Locate the cell with the specified text and output its [x, y] center coordinate. 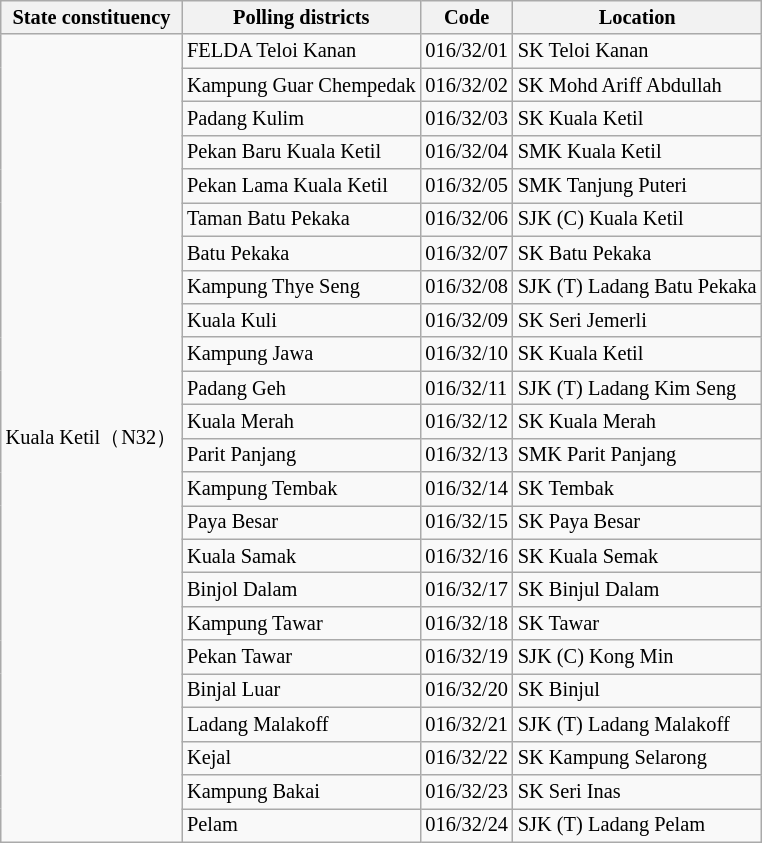
016/32/11 [467, 388]
016/32/03 [467, 118]
SK Binjul [638, 690]
016/32/06 [467, 219]
Ladang Malakoff [301, 724]
016/32/02 [467, 85]
016/32/23 [467, 791]
SK Tawar [638, 623]
Kuala Ketil（N32） [92, 438]
016/32/15 [467, 522]
SK Binjul Dalam [638, 589]
Polling districts [301, 17]
016/32/18 [467, 623]
Kampung Bakai [301, 791]
016/32/04 [467, 152]
Kampung Jawa [301, 354]
Location [638, 17]
Pelam [301, 825]
016/32/09 [467, 320]
SK Teloi Kanan [638, 51]
016/32/07 [467, 253]
Pekan Lama Kuala Ketil [301, 186]
Taman Batu Pekaka [301, 219]
Padang Kulim [301, 118]
Kampung Tembak [301, 489]
016/32/14 [467, 489]
SJK (T) Ladang Malakoff [638, 724]
SJK (C) Kuala Ketil [638, 219]
SJK (C) Kong Min [638, 657]
SJK (T) Ladang Batu Pekaka [638, 287]
Paya Besar [301, 522]
016/32/01 [467, 51]
016/32/19 [467, 657]
016/32/21 [467, 724]
Kejal [301, 758]
State constituency [92, 17]
SMK Tanjung Puteri [638, 186]
SJK (T) Ladang Kim Seng [638, 388]
016/32/13 [467, 455]
SMK Parit Panjang [638, 455]
Kuala Merah [301, 421]
FELDA Teloi Kanan [301, 51]
016/32/10 [467, 354]
SK Batu Pekaka [638, 253]
016/32/05 [467, 186]
Padang Geh [301, 388]
SK Seri Inas [638, 791]
Kuala Samak [301, 556]
SMK Kuala Ketil [638, 152]
016/32/08 [467, 287]
016/32/24 [467, 825]
Parit Panjang [301, 455]
016/32/17 [467, 589]
SK Mohd Ariff Abdullah [638, 85]
Kuala Kuli [301, 320]
Binjal Luar [301, 690]
SK Kuala Merah [638, 421]
Pekan Tawar [301, 657]
Binjol Dalam [301, 589]
016/32/16 [467, 556]
Code [467, 17]
SK Seri Jemerli [638, 320]
Pekan Baru Kuala Ketil [301, 152]
Kampung Guar Chempedak [301, 85]
SK Kampung Selarong [638, 758]
Kampung Tawar [301, 623]
016/32/20 [467, 690]
Batu Pekaka [301, 253]
SK Tembak [638, 489]
Kampung Thye Seng [301, 287]
016/32/22 [467, 758]
SK Kuala Semak [638, 556]
SK Paya Besar [638, 522]
SJK (T) Ladang Pelam [638, 825]
016/32/12 [467, 421]
